Return the [x, y] coordinate for the center point of the cell that contains the specified text.  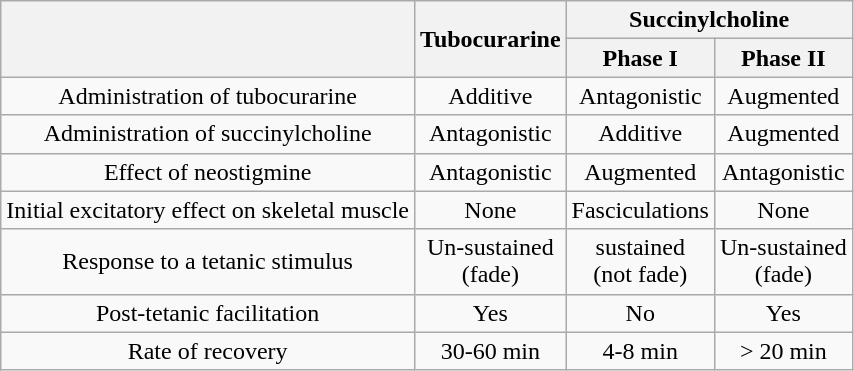
30-60 min [491, 351]
Fasciculations [640, 210]
Succinylcholine [709, 20]
Phase I [640, 58]
Phase II [783, 58]
Effect of neostigmine [208, 172]
No [640, 313]
Tubocurarine [491, 39]
sustained(not fade) [640, 262]
Response to a tetanic stimulus [208, 262]
Post-tetanic facilitation [208, 313]
Rate of recovery [208, 351]
4-8 min [640, 351]
Initial excitatory effect on skeletal muscle [208, 210]
Administration of succinylcholine [208, 134]
> 20 min [783, 351]
Administration of tubocurarine [208, 96]
